Scan for the cell matching the given text and deliver its (x, y) coordinate at center. 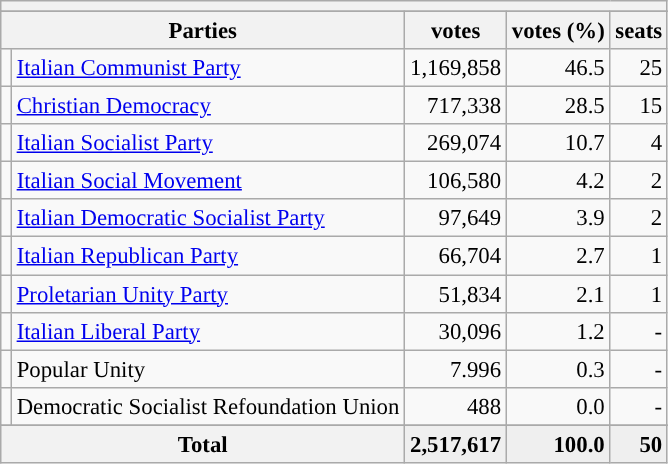
Italian Liberal Party (208, 331)
Italian Socialist Party (208, 143)
28.5 (558, 106)
488 (456, 406)
51,834 (456, 294)
4 (638, 143)
Italian Democratic Socialist Party (208, 219)
Italian Republican Party (208, 256)
2.1 (558, 294)
1.2 (558, 331)
97,649 (456, 219)
46.5 (558, 68)
Proletarian Unity Party (208, 294)
Christian Democracy (208, 106)
15 (638, 106)
Italian Social Movement (208, 181)
10.7 (558, 143)
votes (%) (558, 31)
3.9 (558, 219)
269,074 (456, 143)
seats (638, 31)
7.996 (456, 369)
2,517,617 (456, 444)
25 (638, 68)
66,704 (456, 256)
50 (638, 444)
0.0 (558, 406)
Total (203, 444)
Democratic Socialist Refoundation Union (208, 406)
717,338 (456, 106)
votes (456, 31)
1,169,858 (456, 68)
Popular Unity (208, 369)
Italian Communist Party (208, 68)
100.0 (558, 444)
106,580 (456, 181)
4.2 (558, 181)
0.3 (558, 369)
Parties (203, 31)
30,096 (456, 331)
2.7 (558, 256)
